For the text-containing cell, return its midpoint in (x, y) coordinate format. 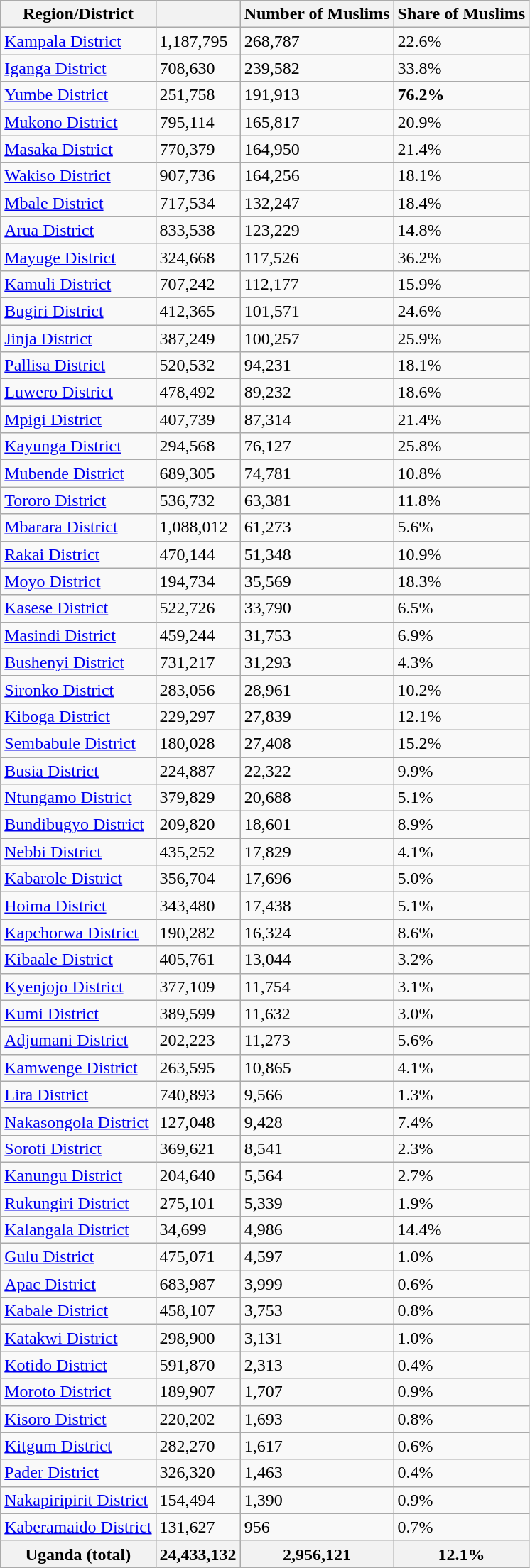
478,492 (198, 393)
Soroti District (78, 1148)
154,494 (198, 1500)
3.0% (462, 1014)
11,754 (317, 987)
298,900 (198, 1338)
3,131 (317, 1338)
Kapchorwa District (78, 933)
407,739 (198, 420)
239,582 (317, 68)
Mayuge District (78, 257)
Mbarara District (78, 527)
165,817 (317, 122)
100,257 (317, 339)
13,044 (317, 960)
389,599 (198, 1014)
343,480 (198, 906)
833,538 (198, 230)
294,568 (198, 446)
683,987 (198, 1284)
1,617 (317, 1446)
14.4% (462, 1230)
470,144 (198, 554)
61,273 (317, 527)
Kotido District (78, 1365)
459,244 (198, 635)
123,229 (317, 230)
283,056 (198, 689)
14.8% (462, 230)
8.6% (462, 933)
379,829 (198, 798)
Kanungu District (78, 1175)
33.8% (462, 68)
87,314 (317, 420)
Mubende District (78, 473)
36.2% (462, 257)
74,781 (317, 473)
Wakiso District (78, 176)
63,381 (317, 500)
Kabarole District (78, 879)
Rukungiri District (78, 1203)
Number of Muslims (317, 14)
1,187,795 (198, 41)
689,305 (198, 473)
10.8% (462, 473)
458,107 (198, 1311)
Iganga District (78, 68)
Mukono District (78, 122)
5,564 (317, 1175)
717,534 (198, 203)
15.9% (462, 284)
Kampala District (78, 41)
475,071 (198, 1257)
76.2% (462, 95)
209,820 (198, 825)
101,571 (317, 311)
Sironko District (78, 689)
Yumbe District (78, 95)
Sembabule District (78, 743)
Apac District (78, 1284)
268,787 (317, 41)
9,566 (317, 1095)
164,256 (317, 176)
Masaka District (78, 149)
5.0% (462, 879)
907,736 (198, 176)
191,913 (317, 95)
251,758 (198, 95)
Kasese District (78, 608)
18.4% (462, 203)
956 (317, 1527)
18.6% (462, 393)
27,839 (317, 716)
3.2% (462, 960)
Gulu District (78, 1257)
17,696 (317, 879)
132,247 (317, 203)
35,569 (317, 581)
Kaberamaido District (78, 1527)
9.9% (462, 770)
740,893 (198, 1095)
Region/District (78, 14)
Adjumani District (78, 1041)
31,293 (317, 662)
117,526 (317, 257)
708,630 (198, 68)
22,322 (317, 770)
Uganda (total) (78, 1554)
Nakapiripirit District (78, 1500)
Kalangala District (78, 1230)
1,707 (317, 1392)
4,986 (317, 1230)
8,541 (317, 1148)
Luwero District (78, 393)
Bushenyi District (78, 662)
326,320 (198, 1473)
387,249 (198, 339)
20,688 (317, 798)
28,961 (317, 689)
412,365 (198, 311)
127,048 (198, 1122)
16,324 (317, 933)
190,282 (198, 933)
8.9% (462, 825)
51,348 (317, 554)
Katakwi District (78, 1338)
Share of Muslims (462, 14)
89,232 (317, 393)
Kumi District (78, 1014)
Bugiri District (78, 311)
11,273 (317, 1041)
Rakai District (78, 554)
324,668 (198, 257)
Lira District (78, 1095)
770,379 (198, 149)
20.9% (462, 122)
Ntungamo District (78, 798)
94,231 (317, 366)
2.7% (462, 1175)
204,640 (198, 1175)
18,601 (317, 825)
2,956,121 (317, 1554)
731,217 (198, 662)
1.3% (462, 1095)
Pallisa District (78, 366)
5,339 (317, 1203)
Jinja District (78, 339)
435,252 (198, 852)
Nakasongola District (78, 1122)
10,865 (317, 1068)
520,532 (198, 366)
Kayunga District (78, 446)
6.9% (462, 635)
Hoima District (78, 906)
112,177 (317, 284)
Tororo District (78, 500)
31,753 (317, 635)
10.2% (462, 689)
522,726 (198, 608)
Kyenjojo District (78, 987)
Masindi District (78, 635)
4,597 (317, 1257)
27,408 (317, 743)
Kitgum District (78, 1446)
0.7% (462, 1527)
Pader District (78, 1473)
591,870 (198, 1365)
369,621 (198, 1148)
795,114 (198, 122)
275,101 (198, 1203)
1,693 (317, 1419)
76,127 (317, 446)
11.8% (462, 500)
1.9% (462, 1203)
25.8% (462, 446)
202,223 (198, 1041)
10.9% (462, 554)
Mpigi District (78, 420)
24.6% (462, 311)
17,438 (317, 906)
24,433,132 (198, 1554)
Nebbi District (78, 852)
180,028 (198, 743)
18.3% (462, 581)
220,202 (198, 1419)
1,463 (317, 1473)
Kabale District (78, 1311)
282,270 (198, 1446)
194,734 (198, 581)
3,999 (317, 1284)
7.4% (462, 1122)
189,907 (198, 1392)
229,297 (198, 716)
Kisoro District (78, 1419)
Arua District (78, 230)
3,753 (317, 1311)
356,704 (198, 879)
Moroto District (78, 1392)
4.3% (462, 662)
377,109 (198, 987)
3.1% (462, 987)
15.2% (462, 743)
25.9% (462, 339)
707,242 (198, 284)
Kamwenge District (78, 1068)
131,627 (198, 1527)
Moyo District (78, 581)
Kibaale District (78, 960)
Kiboga District (78, 716)
Kamuli District (78, 284)
1,088,012 (198, 527)
Mbale District (78, 203)
22.6% (462, 41)
1,390 (317, 1500)
34,699 (198, 1230)
33,790 (317, 608)
263,595 (198, 1068)
2,313 (317, 1365)
164,950 (317, 149)
9,428 (317, 1122)
405,761 (198, 960)
6.5% (462, 608)
536,732 (198, 500)
11,632 (317, 1014)
Busia District (78, 770)
17,829 (317, 852)
Bundibugyo District (78, 825)
2.3% (462, 1148)
224,887 (198, 770)
